Return (X, Y) of the center of cell containing provided text 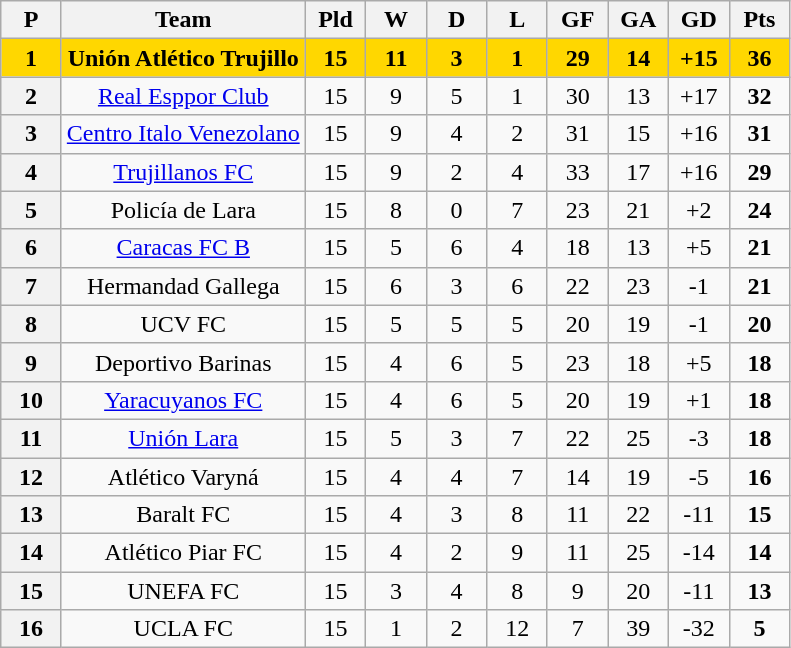
Deportivo Barinas (183, 362)
Unión Atlético Trujillo (183, 58)
+1 (700, 400)
GA (638, 20)
Unión Lara (183, 438)
Yaracuyanos FC (183, 400)
+2 (700, 210)
Hermandad Gallega (183, 286)
39 (638, 629)
Pld (336, 20)
Baralt FC (183, 515)
Team (183, 20)
+15 (700, 58)
17 (638, 172)
UNEFA FC (183, 591)
UCLA FC (183, 629)
Pts (760, 20)
+17 (700, 96)
-3 (700, 438)
UCV FC (183, 324)
GF (578, 20)
33 (578, 172)
24 (760, 210)
L (518, 20)
Atlético Varyná (183, 477)
P (32, 20)
Centro Italo Venezolano (183, 134)
Policía de Lara (183, 210)
GD (700, 20)
0 (456, 210)
W (396, 20)
10 (32, 400)
-5 (700, 477)
32 (760, 96)
36 (760, 58)
-14 (700, 553)
D (456, 20)
Atlético Piar FC (183, 553)
30 (578, 96)
-32 (700, 629)
Trujillanos FC (183, 172)
Caracas FC B (183, 248)
Real Esppor Club (183, 96)
